From the cell containing the given text, extract its center point as [X, Y] coordinate. 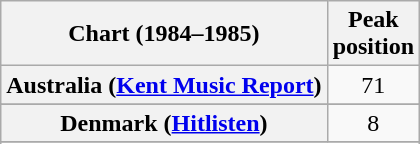
71 [373, 85]
Peakposition [373, 34]
Chart (1984–1985) [164, 34]
Denmark (Hitlisten) [164, 123]
Australia (Kent Music Report) [164, 85]
8 [373, 123]
